From the cell containing the given text, extract its center point as (x, y) coordinate. 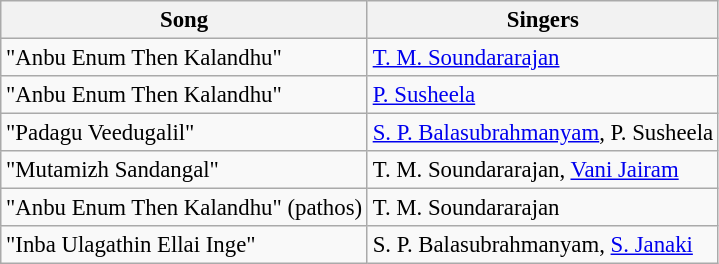
"Anbu Enum Then Kalandhu" (pathos) (184, 208)
Singers (542, 20)
"Mutamizh Sandangal" (184, 170)
T. M. Soundararajan, Vani Jairam (542, 170)
P. Susheela (542, 95)
S. P. Balasubrahmanyam, S. Janaki (542, 245)
S. P. Balasubrahmanyam, P. Susheela (542, 133)
Song (184, 20)
"Inba Ulagathin Ellai Inge" (184, 245)
"Padagu Veedugalil" (184, 133)
